Capture the cell that displays the provided text and extract its [X, Y] central coordinate. 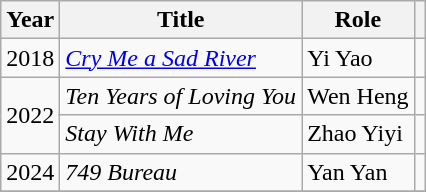
Role [358, 20]
Yi Yao [358, 58]
2018 [30, 58]
Yan Yan [358, 172]
Cry Me a Sad River [181, 58]
Title [181, 20]
749 Bureau [181, 172]
Year [30, 20]
2024 [30, 172]
2022 [30, 115]
Zhao Yiyi [358, 134]
Ten Years of Loving You [181, 96]
Stay With Me [181, 134]
Wen Heng [358, 96]
